Pinpoint the cell where the given text exists, returning its [x, y] midpoint coordinate. 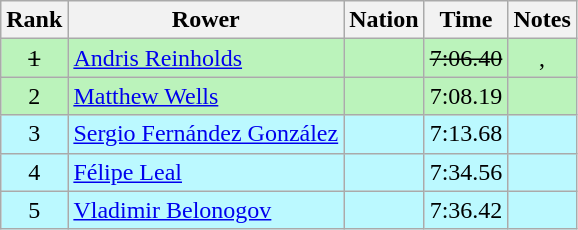
7:13.68 [466, 134]
Time [466, 20]
7:06.40 [466, 58]
Andris Reinholds [206, 58]
3 [34, 134]
7:34.56 [466, 172]
Matthew Wells [206, 96]
2 [34, 96]
Rank [34, 20]
Vladimir Belonogov [206, 210]
5 [34, 210]
Notes [542, 20]
7:36.42 [466, 210]
Félipe Leal [206, 172]
1 [34, 58]
Nation [384, 20]
Sergio Fernández González [206, 134]
, [542, 58]
7:08.19 [466, 96]
4 [34, 172]
Rower [206, 20]
